Output the (x, y) coordinate of the center of the cell containing the given text.  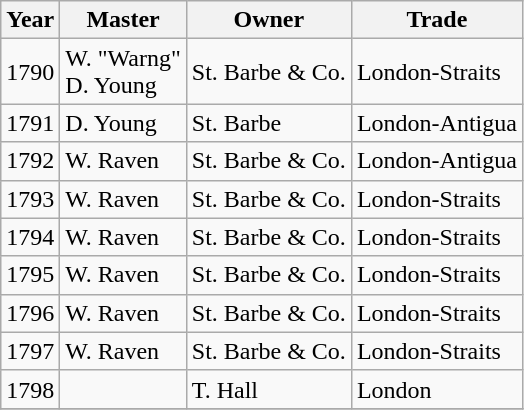
1792 (30, 161)
1794 (30, 237)
1797 (30, 351)
Owner (268, 20)
Master (123, 20)
D. Young (123, 123)
1791 (30, 123)
T. Hall (268, 389)
1798 (30, 389)
Trade (436, 20)
1795 (30, 275)
1793 (30, 199)
St. Barbe (268, 123)
1790 (30, 72)
Year (30, 20)
W. "Warng"D. Young (123, 72)
1796 (30, 313)
London (436, 389)
